Return the [X, Y] coordinate for the center point of the cell that contains the specified text.  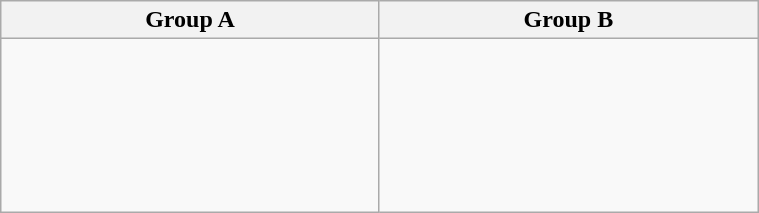
Group A [190, 20]
Group B [568, 20]
